Capture the cell that displays the provided text and extract its (X, Y) central coordinate. 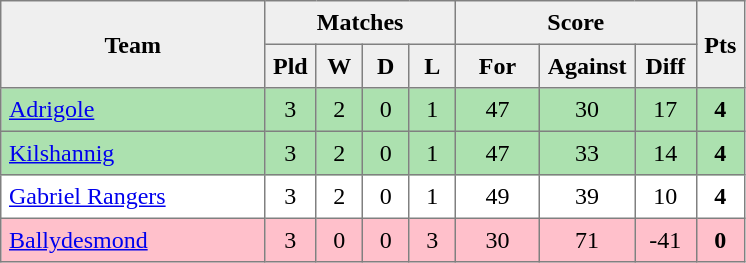
For (497, 66)
Score (576, 23)
Against (586, 66)
Kilshannig (133, 153)
17 (666, 110)
14 (666, 153)
Adrigole (133, 110)
L (432, 66)
49 (497, 197)
Ballydesmond (133, 240)
Matches (360, 23)
D (385, 66)
39 (586, 197)
Gabriel Rangers (133, 197)
10 (666, 197)
W (339, 66)
Diff (666, 66)
Team (133, 44)
Pld (290, 66)
-41 (666, 240)
Pts (720, 44)
71 (586, 240)
33 (586, 153)
